Provide the (X, Y) coordinate of the cell's center where the given text is located.  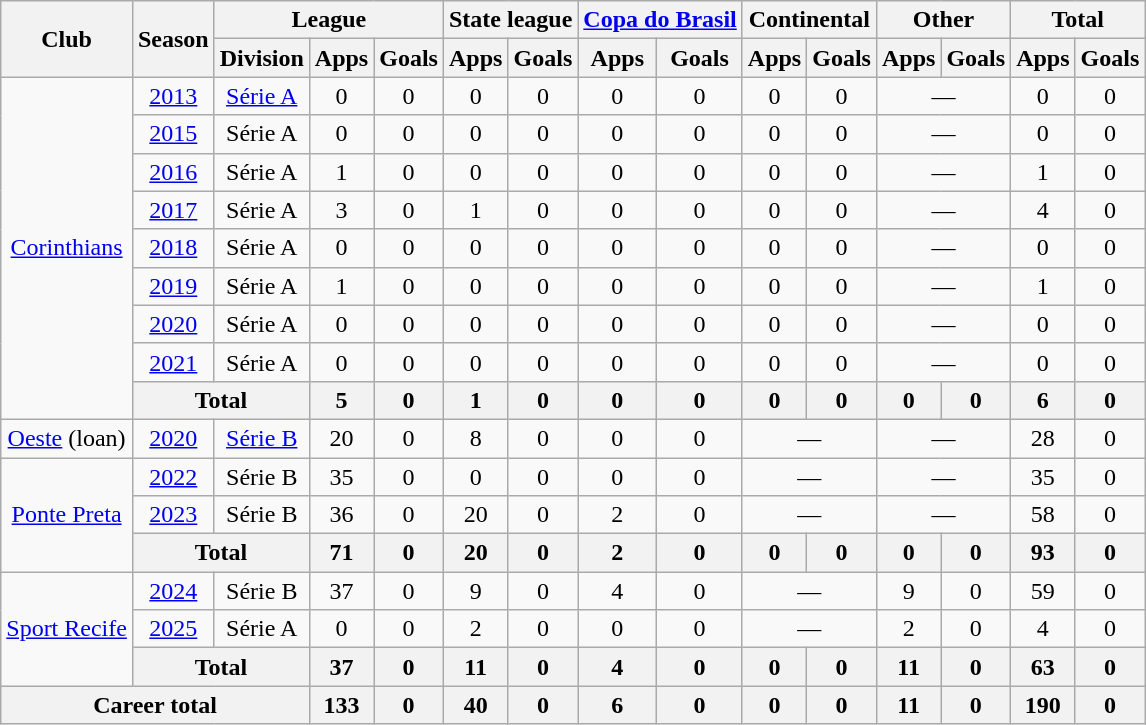
8 (475, 438)
Sport Recife (67, 629)
League (328, 20)
2017 (173, 210)
2018 (173, 248)
133 (341, 705)
63 (1043, 667)
2021 (173, 362)
93 (1043, 553)
Season (173, 39)
2023 (173, 515)
Continental (809, 20)
2024 (173, 591)
28 (1043, 438)
5 (341, 400)
58 (1043, 515)
3 (341, 210)
Division (262, 58)
71 (341, 553)
2019 (173, 286)
2022 (173, 477)
Ponte Preta (67, 515)
2016 (173, 172)
Other (943, 20)
190 (1043, 705)
State league (510, 20)
2013 (173, 96)
Corinthians (67, 248)
Career total (156, 705)
2015 (173, 134)
36 (341, 515)
59 (1043, 591)
Club (67, 39)
Copa do Brasil (660, 20)
2025 (173, 629)
40 (475, 705)
Oeste (loan) (67, 438)
